Find where the given text appears and provide that cell's center as (X, Y) coordinate. 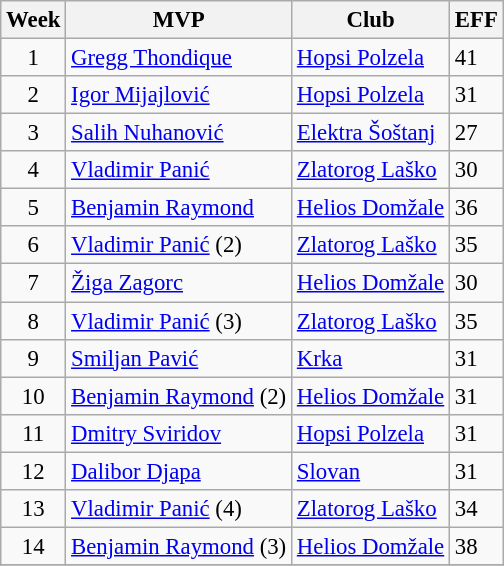
Slovan (371, 471)
Week (34, 20)
5 (34, 208)
Salih Nuhanović (179, 133)
MVP (179, 20)
41 (477, 58)
9 (34, 358)
10 (34, 396)
13 (34, 509)
Benjamin Raymond (179, 208)
Vladimir Panić (3) (179, 321)
6 (34, 245)
Dalibor Djapa (179, 471)
Benjamin Raymond (2) (179, 396)
Vladimir Panić (2) (179, 245)
Club (371, 20)
1 (34, 58)
Dmitry Sviridov (179, 433)
36 (477, 208)
Žiga Zagorc (179, 283)
2 (34, 95)
Igor Mijajlović (179, 95)
11 (34, 433)
EFF (477, 20)
Vladimir Panić (4) (179, 509)
Elektra Šoštanj (371, 133)
4 (34, 170)
14 (34, 546)
34 (477, 509)
12 (34, 471)
7 (34, 283)
3 (34, 133)
8 (34, 321)
Gregg Thondique (179, 58)
Krka (371, 358)
Benjamin Raymond (3) (179, 546)
Smiljan Pavić (179, 358)
27 (477, 133)
Vladimir Panić (179, 170)
38 (477, 546)
